Pinpoint the cell where the given text exists, returning its [x, y] midpoint coordinate. 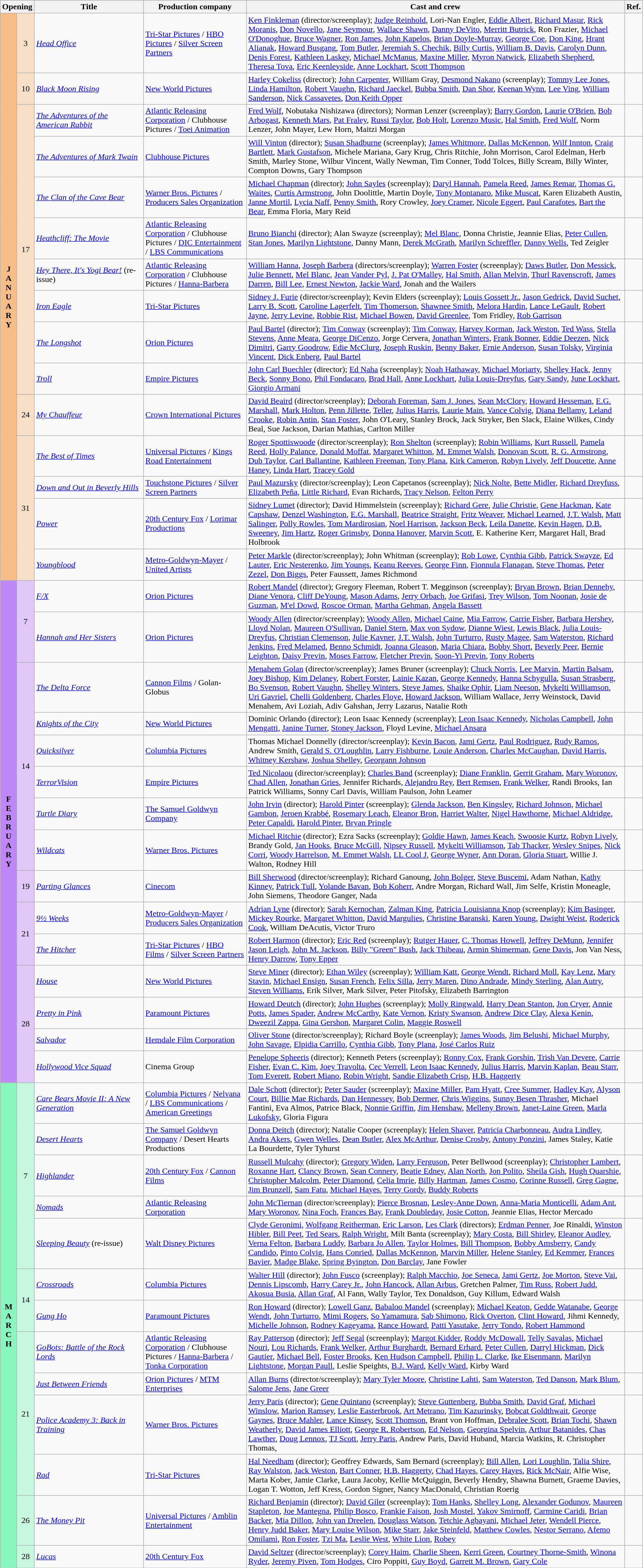
Lucas [89, 1557]
Wildcats [89, 850]
Black Moon Rising [89, 89]
Columbia Pictures / Nelvana / LBS Communications / American Greetings [195, 1103]
Tri-Star Pictures / HBO Films / Silver Screen Partners [195, 949]
20th Century Fox / Cannon Films [195, 1175]
Hollywood Vice Squad [89, 1067]
Title [89, 7]
Rad [89, 1475]
9½ Weeks [89, 918]
Metro-Goldwyn-Mayer / Producers Sales Organization [195, 918]
TerrorVision [89, 782]
Desert Hearts [89, 1139]
The Money Pit [89, 1520]
Clubhouse Pictures [195, 157]
Opening [17, 7]
Power [89, 524]
The Samuel Goldwyn Company / Desert Hearts Productions [195, 1139]
Turtle Diary [89, 814]
Salvador [89, 1040]
Youngblood [89, 565]
Orion Pictures / MTM Enterprises [195, 1384]
Hannah and Her Sisters [89, 637]
Universal Pictures / Kings Road Entertainment [195, 456]
The Delta Force [89, 687]
Universal Pictures / Amblin Entertainment [195, 1520]
24 [25, 415]
Atlantic Releasing Corporation / Clubhouse Pictures / Hanna-Barbera / Tonka Corporation [195, 1352]
Metro-Goldwyn-Mayer / United Artists [195, 565]
F/X [89, 596]
Quicksilver [89, 751]
Down and Out in Beverly Hills [89, 488]
MARCH [9, 1325]
Head Office [89, 43]
The Adventures of Mark Twain [89, 157]
Pretty in Pink [89, 1013]
Hey There, It's Yogi Bear! (re-issue) [89, 274]
The Adventures of the American Rabbit [89, 120]
Atlantic Releasing Corporation / Clubhouse Pictures / Toei Animation [195, 120]
Police Academy 3: Back in Training [89, 1425]
Production company [195, 7]
Parting Glances [89, 886]
The Best of Times [89, 456]
Knights of the City [89, 723]
JANUARY [9, 297]
Walt Disney Pictures [195, 1243]
Crossroads [89, 1284]
Care Bears Movie II: A New Generation [89, 1103]
Gung Ho [89, 1316]
Atlantic Releasing Corporation / Clubhouse Pictures / Hanna-Barbera [195, 274]
GoBots: Battle of the Rock Lords [89, 1352]
Touchstone Pictures / Silver Screen Partners [195, 488]
The Hitcher [89, 949]
Tri-Star Pictures / HBO Pictures / Silver Screen Partners [195, 43]
20th Century Fox [195, 1557]
Troll [89, 379]
Sleeping Beauty (re-issue) [89, 1243]
10 [25, 89]
The Clan of the Cave Bear [89, 197]
Cinema Group [195, 1067]
Cast and crew [436, 7]
Heathcliff: The Movie [89, 238]
Cannon Films / Golan-Globus [195, 687]
26 [25, 1520]
Warner Bros. Pictures / Producers Sales Organization [195, 197]
The Samuel Goldwyn Company [195, 814]
3 [25, 43]
Highlander [89, 1175]
Crown International Pictures [195, 415]
31 [25, 508]
My Chauffeur [89, 415]
20th Century Fox / Lorimar Productions [195, 524]
Atlantic Releasing Corporation [195, 1207]
FEBRUARY [9, 832]
Hemdale Film Corporation [195, 1040]
Ref. [633, 7]
Allan Burns (director/screenplay); Mary Tyler Moore, Christine Lahti, Sam Waterston, Ted Danson, Mark Blum, Salome Jens, Jane Greer [436, 1384]
The Longshot [89, 342]
Nomads [89, 1207]
Iron Eagle [89, 306]
Cinecom [195, 886]
Just Between Friends [89, 1384]
Atlantic Releasing Corporation / Clubhouse Pictures / DIC Entertainment / LBS Communications [195, 238]
17 [25, 249]
19 [25, 886]
House [89, 981]
